Search for the cell housing the specified text and yield its (X, Y) center coordinate. 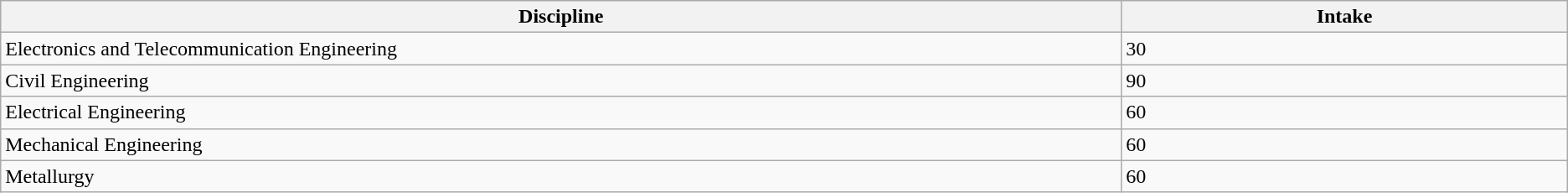
Electrical Engineering (561, 112)
90 (1344, 81)
Discipline (561, 17)
30 (1344, 49)
Intake (1344, 17)
Mechanical Engineering (561, 144)
Civil Engineering (561, 81)
Electronics and Telecommunication Engineering (561, 49)
Metallurgy (561, 176)
